Find where the given text appears and provide that cell's center as [x, y] coordinate. 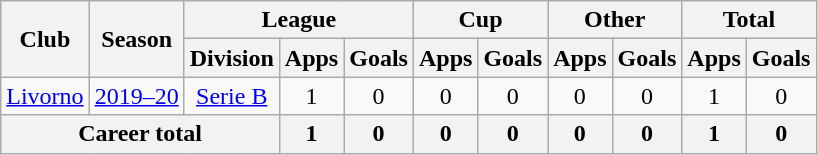
Season [136, 39]
Career total [140, 134]
2019–20 [136, 96]
Livorno [45, 96]
Total [749, 20]
League [298, 20]
Other [615, 20]
Division [232, 58]
Serie B [232, 96]
Cup [480, 20]
Club [45, 39]
